From the cell containing the given text, extract its center point as [x, y] coordinate. 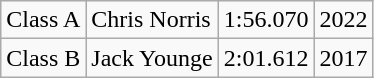
2017 [344, 58]
Class B [44, 58]
Jack Younge [152, 58]
1:56.070 [266, 20]
Class A [44, 20]
2:01.612 [266, 58]
Chris Norris [152, 20]
2022 [344, 20]
